For the text-containing cell, return its midpoint in [x, y] coordinate format. 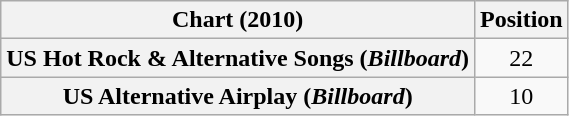
US Alternative Airplay (Billboard) [238, 96]
Chart (2010) [238, 20]
US Hot Rock & Alternative Songs (Billboard) [238, 58]
Position [521, 20]
22 [521, 58]
10 [521, 96]
